Detect which cell encompasses the target text, then output its [X, Y] center coordinate. 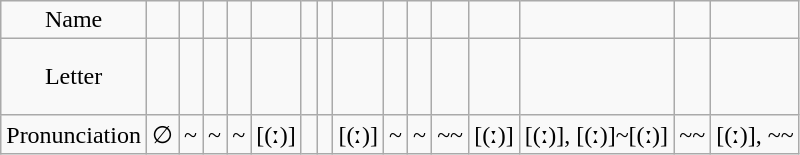
∅ [162, 135]
[(ː)], [(ː)]~[(ː)] [596, 135]
[(ː)], ~~ [755, 135]
Name [74, 20]
Pronunciation [74, 135]
Letter [74, 77]
